Return (x, y) of the center of cell containing provided text 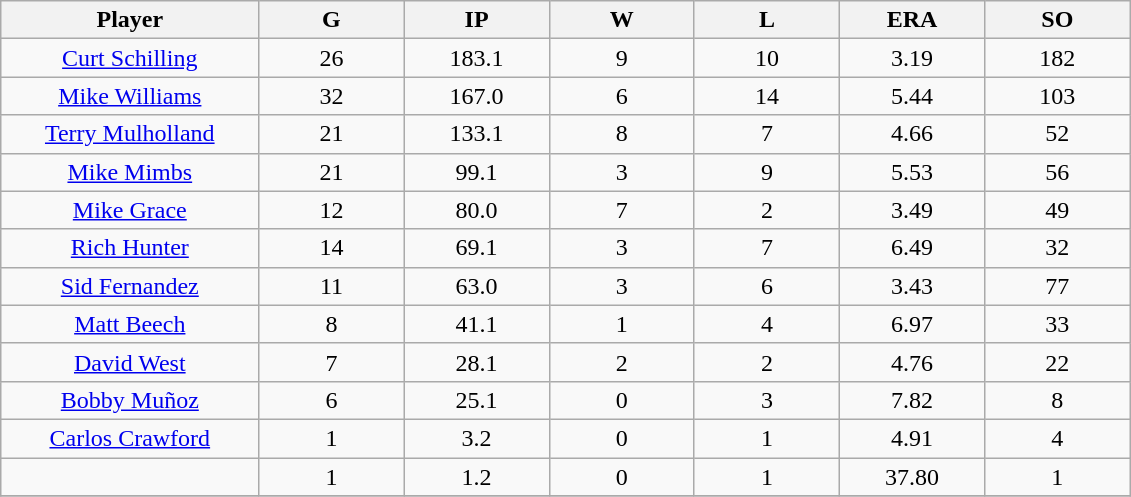
167.0 (476, 96)
52 (1058, 134)
26 (332, 58)
182 (1058, 58)
103 (1058, 96)
4.91 (912, 438)
5.44 (912, 96)
56 (1058, 172)
183.1 (476, 58)
28.1 (476, 362)
80.0 (476, 210)
ERA (912, 20)
4.76 (912, 362)
1.2 (476, 477)
SO (1058, 20)
63.0 (476, 286)
IP (476, 20)
25.1 (476, 400)
Mike Mimbs (130, 172)
3.43 (912, 286)
5.53 (912, 172)
69.1 (476, 248)
10 (766, 58)
41.1 (476, 324)
77 (1058, 286)
Mike Williams (130, 96)
Rich Hunter (130, 248)
Curt Schilling (130, 58)
6.49 (912, 248)
3.19 (912, 58)
6.97 (912, 324)
7.82 (912, 400)
49 (1058, 210)
G (332, 20)
Sid Fernandez (130, 286)
Terry Mulholland (130, 134)
99.1 (476, 172)
22 (1058, 362)
33 (1058, 324)
Player (130, 20)
L (766, 20)
133.1 (476, 134)
Mike Grace (130, 210)
37.80 (912, 477)
Carlos Crawford (130, 438)
11 (332, 286)
Bobby Muñoz (130, 400)
3.49 (912, 210)
W (622, 20)
4.66 (912, 134)
3.2 (476, 438)
Matt Beech (130, 324)
David West (130, 362)
12 (332, 210)
